Locate the cell with the specified text and output its [X, Y] center coordinate. 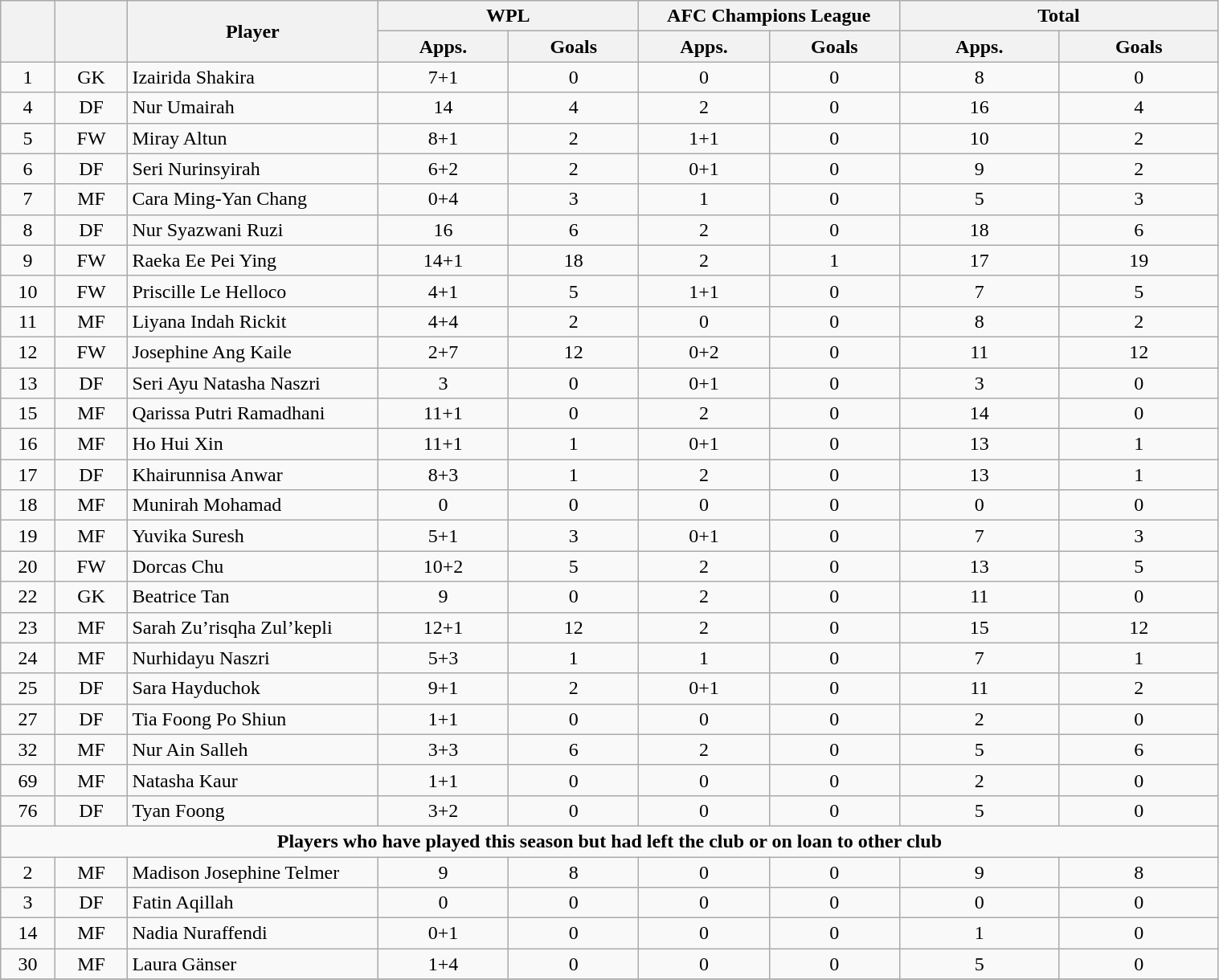
25 [28, 688]
6+2 [444, 169]
Josephine Ang Kaile [252, 352]
32 [28, 749]
30 [28, 964]
0+2 [704, 352]
Miray Altun [252, 138]
AFC Champions League [770, 16]
0+4 [444, 199]
Nur Umairah [252, 108]
20 [28, 566]
3+2 [444, 811]
23 [28, 627]
69 [28, 780]
Sarah Zu’risqha Zul’kepli [252, 627]
Player [252, 31]
Total [1059, 16]
8+3 [444, 475]
Nadia Nuraffendi [252, 933]
Laura Gänser [252, 964]
2+7 [444, 352]
1+4 [444, 964]
Priscille Le Helloco [252, 291]
Tyan Foong [252, 811]
Nur Syazwani Ruzi [252, 230]
12+1 [444, 627]
Tia Foong Po Shiun [252, 719]
Dorcas Chu [252, 566]
Qarissa Putri Ramadhani [252, 414]
Cara Ming-Yan Chang [252, 199]
Beatrice Tan [252, 597]
WPL [508, 16]
Raeka Ee Pei Ying [252, 260]
Liyana Indah Rickit [252, 321]
24 [28, 658]
14+1 [444, 260]
8+1 [444, 138]
4+4 [444, 321]
4+1 [444, 291]
10+2 [444, 566]
Players who have played this season but had left the club or on loan to other club [609, 841]
Izairida Shakira [252, 77]
Munirah Mohamad [252, 505]
76 [28, 811]
Seri Nurinsyirah [252, 169]
Fatin Aqillah [252, 903]
5+3 [444, 658]
Sara Hayduchok [252, 688]
Madison Josephine Telmer [252, 872]
Nurhidayu Naszri [252, 658]
3+3 [444, 749]
5+1 [444, 536]
9+1 [444, 688]
Khairunnisa Anwar [252, 475]
7+1 [444, 77]
Natasha Kaur [252, 780]
22 [28, 597]
27 [28, 719]
Ho Hui Xin [252, 444]
Seri Ayu Natasha Naszri [252, 383]
Nur Ain Salleh [252, 749]
Yuvika Suresh [252, 536]
